Pinpoint the cell where the given text exists, returning its [X, Y] midpoint coordinate. 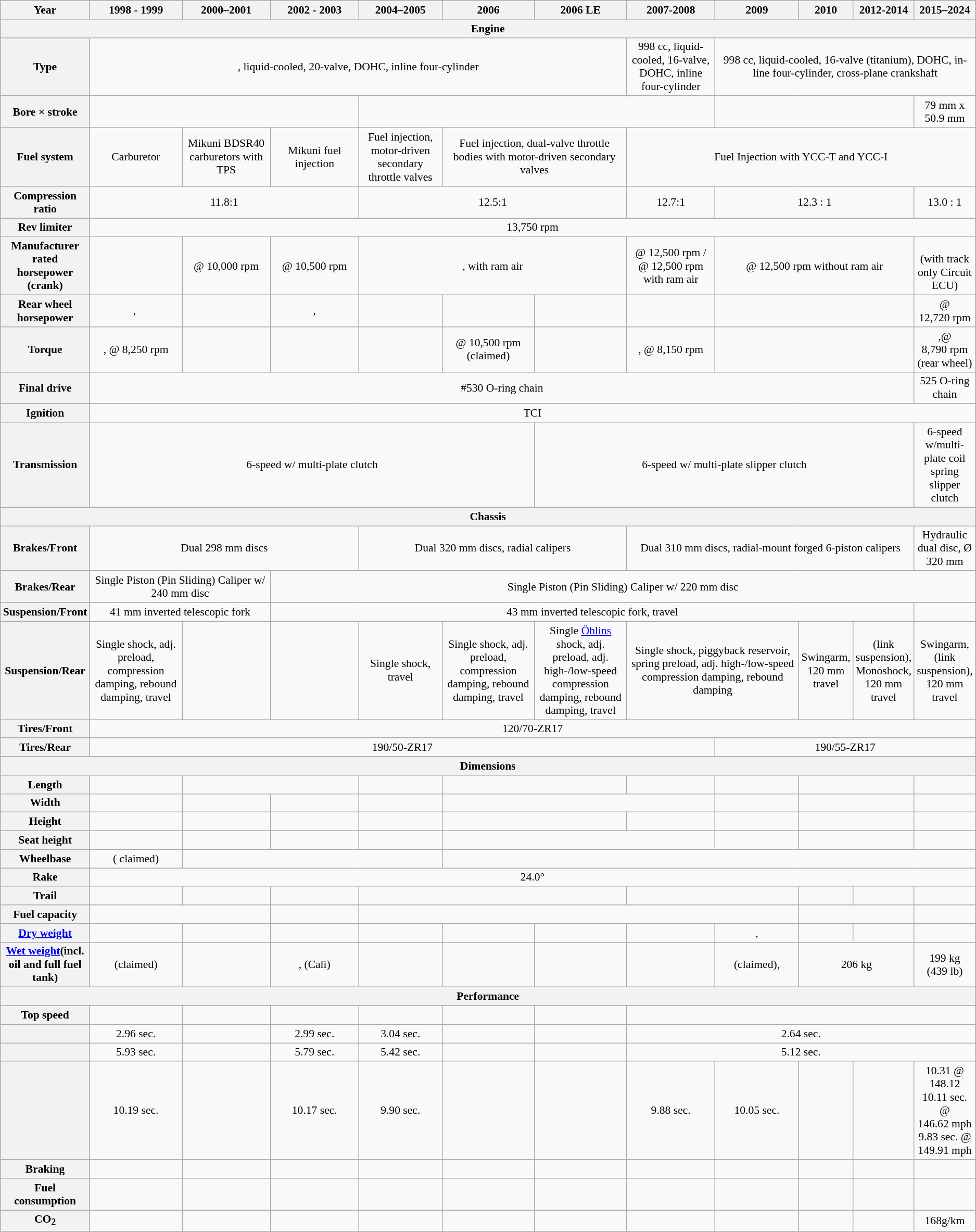
Dry weight [45, 933]
Performance [488, 997]
Single Piston (Pin Sliding) Caliper w/ 220 mm disc [623, 587]
Bore × stroke [45, 112]
13,750 rpm [532, 228]
6-speed w/ multi-plate clutch [312, 464]
Final drive [45, 387]
998 cc, liquid-cooled, 16-valve, DOHC, inline four-cylinder [671, 67]
Year [45, 10]
@ 10,500 rpm (claimed) [488, 350]
Brakes/Front [45, 549]
(claimed), [757, 964]
10.05 sec. [757, 1111]
5.12 sec. [801, 1052]
Single Öhlins shock, adj. preload, adj. high-/low-speed compression damping, rebound damping, travel [581, 671]
Top speed [45, 1015]
10.17 sec. [314, 1111]
998 cc, liquid-cooled, 16-valve (titanium), DOHC, in-line four-cylinder, cross-plane crankshaft [845, 67]
Ignition [45, 413]
Engine [488, 29]
5.42 sec. [400, 1052]
#530 O-ring chain [502, 387]
2000–2001 [226, 10]
@ 10,500 rpm [314, 266]
Braking [45, 1169]
2009 [757, 10]
( claimed) [135, 859]
Dual 298 mm discs [224, 549]
12.3 : 1 [815, 202]
, with ram air [492, 266]
Hydraulic dual disc, Ø 320 mm [944, 549]
Length [45, 785]
Fuel system [45, 157]
Swingarm, (link suspension), 120 mm travel [944, 671]
Type [45, 67]
11.8:1 [224, 202]
2.96 sec. [135, 1034]
Rear wheel horsepower [45, 311]
1998 - 1999 [135, 10]
Dual 320 mm discs, radial calipers [492, 549]
168g/km [944, 1221]
6-speed w/ multi-plate slipper clutch [725, 464]
Fuel consumption [45, 1195]
190/50-ZR17 [402, 748]
Swingarm, 120 mm travel [826, 671]
120/70-ZR17 [532, 729]
Single shock, travel [400, 671]
12.7:1 [671, 202]
13.0 : 1 [944, 202]
Dimensions [488, 766]
Single Piston (Pin Sliding) Caliper w/ 240 mm disc [180, 587]
Seat height [45, 840]
Suspension/Front [45, 612]
5.79 sec. [314, 1052]
, @ 8,150 rpm [671, 350]
Compression ratio [45, 202]
, (Cali) [314, 964]
Rev limiter [45, 228]
Width [45, 803]
Tires/Rear [45, 748]
Trail [45, 896]
Height [45, 822]
Mikuni BDSR40 carburetors with TPS [226, 157]
2.64 sec. [801, 1034]
10.31 @ 148.1210.11 sec. @ 146.62 mph9.83 sec. @ 149.91 mph [944, 1111]
Mikuni fuel injection [314, 157]
5.93 sec. [135, 1052]
2007-2008 [671, 10]
,@ 8,790 rpm (rear wheel) [944, 350]
2006 LE [581, 10]
TCI [532, 413]
Dual 310 mm discs, radial-mount forged 6-piston calipers [770, 549]
Brakes/Rear [45, 587]
9.88 sec. [671, 1111]
206 kg [856, 964]
CO2 [45, 1221]
@ 10,000 rpm [226, 266]
@ 12,500 rpm without ram air [815, 266]
Chassis [488, 517]
525 O-ring chain [944, 387]
2015–2024 [944, 10]
43 mm inverted telescopic fork, travel [592, 612]
Torque [45, 350]
190/55-ZR17 [845, 748]
Suspension/Rear [45, 671]
79 mm x 50.9 mm [944, 112]
41 mm inverted telescopic fork [180, 612]
(with track only Circuit ECU) [944, 266]
Single shock, piggyback reservoir, spring preload, adj. high-/low-speed compression damping, rebound damping [713, 671]
Tires/Front [45, 729]
12.5:1 [492, 202]
Transmission [45, 464]
6-speed w/multi-plate coil spring slipper clutch [944, 464]
Rake [45, 877]
2004–2005 [400, 10]
Wheelbase [45, 859]
Fuel injection, motor-driven secondary throttle valves [400, 157]
2012-2014 [884, 10]
2002 - 2003 [314, 10]
@ 12,720 rpm [944, 311]
(claimed) [135, 964]
Wet weight(incl. oil and full fuel tank) [45, 964]
24.0° [532, 877]
Fuel Injection with YCC-T and YCC-I [801, 157]
10.19 sec. [135, 1111]
Manufacturer rated horsepower (crank) [45, 266]
2006 [488, 10]
Carburetor [135, 157]
(link suspension), Monoshock, 120 mm travel [884, 671]
, liquid-cooled, 20-valve, DOHC, inline four-cylinder [358, 67]
Fuel capacity [45, 914]
Fuel injection, dual-valve throttle bodies with motor-driven secondary valves [534, 157]
, @ 8,250 rpm [135, 350]
199 kg (439 lb) [944, 964]
9.90 sec. [400, 1111]
2.99 sec. [314, 1034]
@ 12,500 rpm / @ 12,500 rpm with ram air [671, 266]
3.04 sec. [400, 1034]
2010 [826, 10]
